Pinpoint the cell where the given text exists, returning its [X, Y] midpoint coordinate. 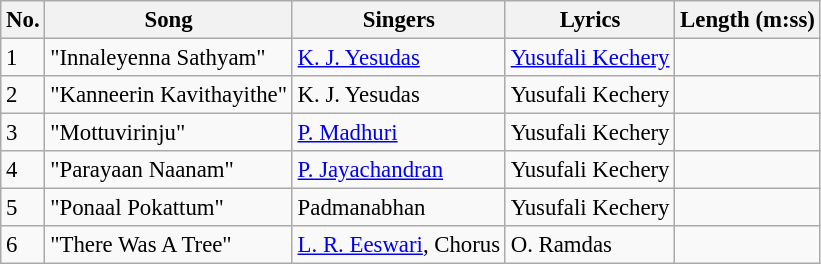
4 [23, 170]
3 [23, 133]
1 [23, 58]
L. R. Eeswari, Chorus [398, 245]
"Innaleyenna Sathyam" [168, 58]
"Kanneerin Kavithayithe" [168, 95]
Singers [398, 20]
P. Madhuri [398, 133]
5 [23, 208]
6 [23, 245]
O. Ramdas [590, 245]
Length (m:ss) [748, 20]
2 [23, 95]
"There Was A Tree" [168, 245]
"Mottuvirinju" [168, 133]
"Ponaal Pokattum" [168, 208]
No. [23, 20]
"Parayaan Naanam" [168, 170]
P. Jayachandran [398, 170]
Padmanabhan [398, 208]
Song [168, 20]
Lyrics [590, 20]
